Return the (X, Y) coordinate for the center point of the cell that contains the specified text.  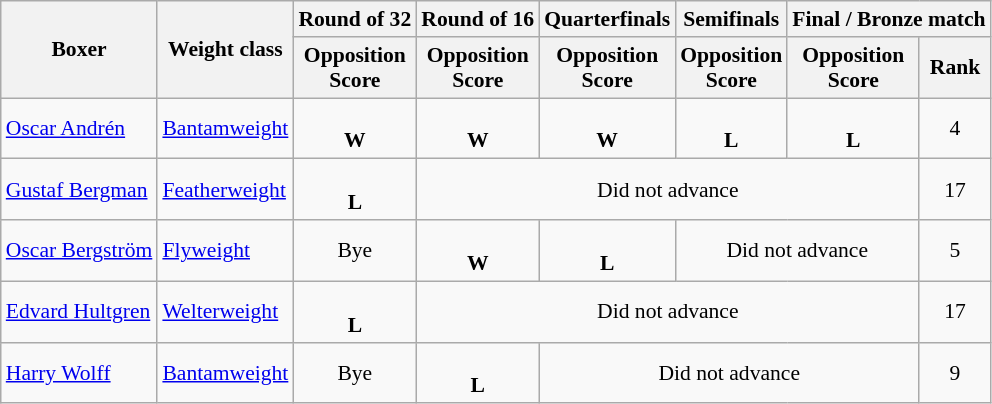
Semifinals (731, 19)
Harry Wolff (80, 372)
4 (954, 128)
Round of 16 (478, 19)
Oscar Bergström (80, 250)
5 (954, 250)
Quarterfinals (607, 19)
Boxer (80, 50)
Weight class (225, 50)
Edvard Hultgren (80, 312)
Oscar Andrén (80, 128)
Welterweight (225, 312)
Flyweight (225, 250)
9 (954, 372)
Round of 32 (354, 19)
Gustaf Bergman (80, 190)
Featherweight (225, 190)
Final / Bronze match (888, 19)
Rank (954, 68)
